Pinpoint the cell where the given text exists, returning its [x, y] midpoint coordinate. 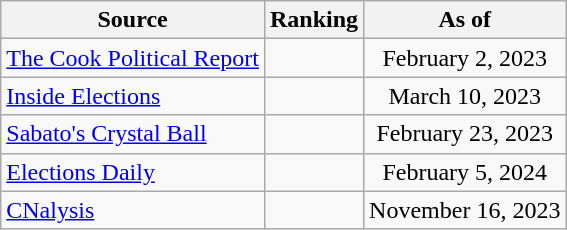
February 23, 2023 [465, 134]
March 10, 2023 [465, 96]
The Cook Political Report [133, 58]
Source [133, 20]
Elections Daily [133, 172]
Sabato's Crystal Ball [133, 134]
February 5, 2024 [465, 172]
Inside Elections [133, 96]
CNalysis [133, 210]
Ranking [314, 20]
February 2, 2023 [465, 58]
As of [465, 20]
November 16, 2023 [465, 210]
